Locate the cell with the specified text and output its (X, Y) center coordinate. 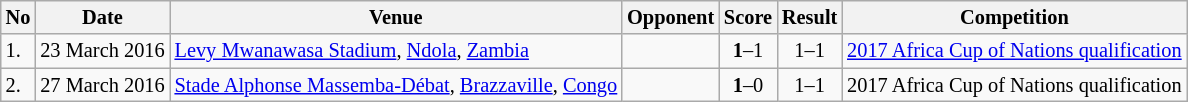
No (18, 17)
23 March 2016 (102, 51)
Opponent (670, 17)
Competition (1014, 17)
1. (18, 51)
Venue (396, 17)
Result (810, 17)
1–0 (748, 85)
Score (748, 17)
2. (18, 85)
Date (102, 17)
Levy Mwanawasa Stadium, Ndola, Zambia (396, 51)
27 March 2016 (102, 85)
Stade Alphonse Massemba-Débat, Brazzaville, Congo (396, 85)
